Scan for the cell matching the given text and deliver its (x, y) coordinate at center. 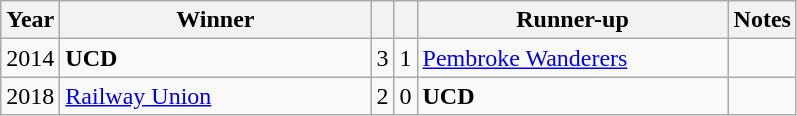
1 (406, 58)
2018 (30, 96)
2 (382, 96)
Railway Union (216, 96)
3 (382, 58)
Runner-up (572, 20)
2014 (30, 58)
Year (30, 20)
0 (406, 96)
Winner (216, 20)
Pembroke Wanderers (572, 58)
Notes (762, 20)
